Scan for the cell matching the given text and deliver its (x, y) coordinate at center. 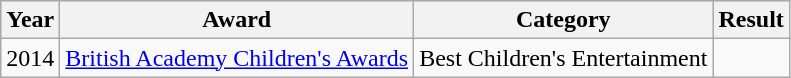
Category (564, 20)
Award (237, 20)
British Academy Children's Awards (237, 58)
Best Children's Entertainment (564, 58)
Result (751, 20)
Year (30, 20)
2014 (30, 58)
